For the text-containing cell, return its midpoint in (x, y) coordinate format. 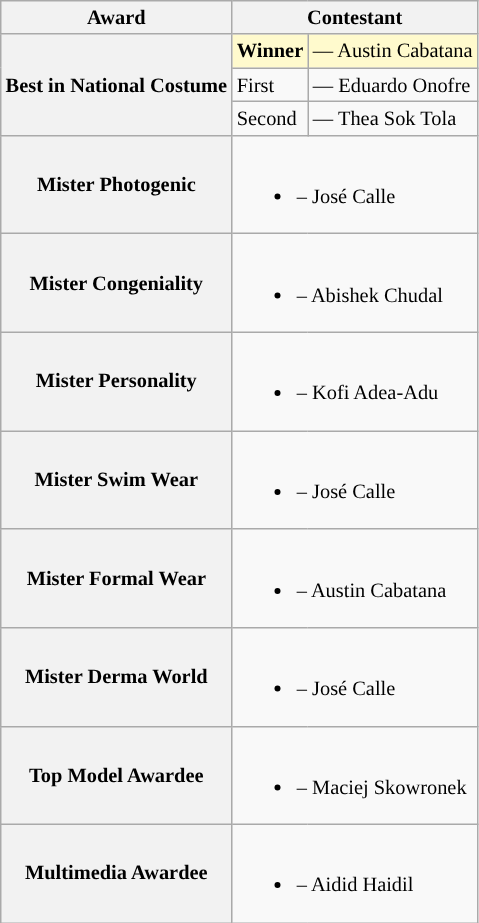
Contestant (354, 17)
– Austin Cabatana (354, 578)
— Thea Sok Tola (392, 118)
– Aidid Haidil (354, 873)
Award (116, 17)
Mister Derma World (116, 676)
Mister Swim Wear (116, 479)
Multimedia Awardee (116, 873)
Mister Personality (116, 381)
— Austin Cabatana (392, 51)
Best in National Costume (116, 84)
Second (270, 118)
Top Model Awardee (116, 775)
Mister Photogenic (116, 184)
– Kofi Adea-Adu (354, 381)
First (270, 85)
Mister Congeniality (116, 282)
— Eduardo Onofre (392, 85)
Mister Formal Wear (116, 578)
– Abishek Chudal (354, 282)
– Maciej Skowronek (354, 775)
Winner (270, 51)
